Find where the given text appears and provide that cell's center as [X, Y] coordinate. 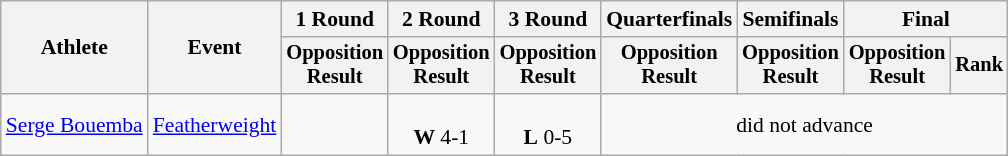
Final [926, 19]
Semifinals [790, 19]
Quarterfinals [669, 19]
W 4-1 [442, 124]
Athlete [74, 48]
Rank [979, 66]
1 Round [334, 19]
did not advance [804, 124]
Serge Bouemba [74, 124]
2 Round [442, 19]
L 0-5 [548, 124]
3 Round [548, 19]
Featherweight [215, 124]
Event [215, 48]
